Search for the cell housing the specified text and yield its (x, y) center coordinate. 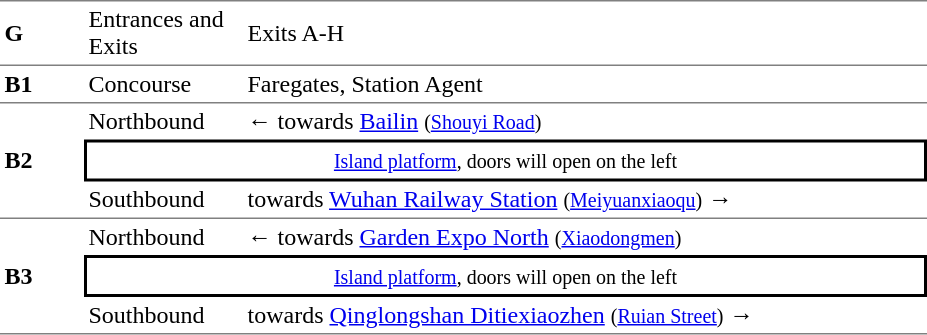
← towards Bailin (Shouyi Road) (585, 122)
← towards Garden Expo North (Xiaodongmen) (585, 237)
towards Wuhan Railway Station (Meiyuanxiaoqu) → (585, 201)
B3 (42, 277)
Faregates, Station Agent (585, 85)
Concourse (164, 85)
towards Qinglongshan Ditiexiaozhen (Ruian Street) → (585, 316)
G (42, 33)
B1 (42, 85)
Exits A-H (585, 33)
Entrances and Exits (164, 33)
B2 (42, 162)
